Provide the [X, Y] coordinate of the cell's center where the given text is located.  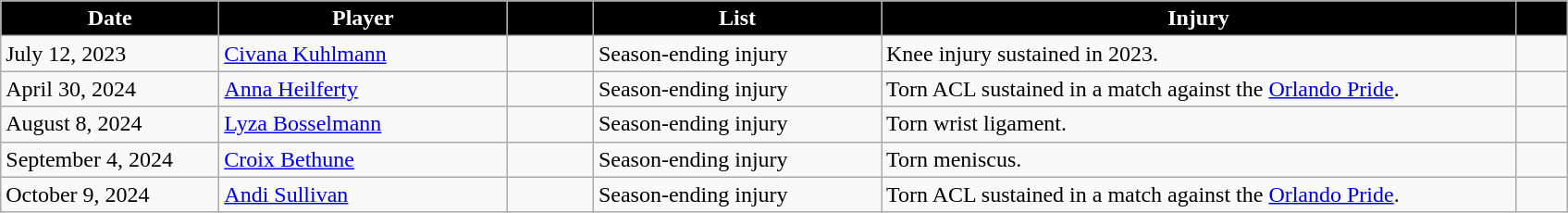
October 9, 2024 [110, 194]
Date [110, 19]
Injury [1198, 19]
Lyza Bosselmann [363, 124]
List [736, 19]
Torn meniscus. [1198, 159]
Knee injury sustained in 2023. [1198, 54]
April 30, 2024 [110, 89]
Torn wrist ligament. [1198, 124]
Anna Heilferty [363, 89]
July 12, 2023 [110, 54]
Croix Bethune [363, 159]
Player [363, 19]
Andi Sullivan [363, 194]
Civana Kuhlmann [363, 54]
August 8, 2024 [110, 124]
September 4, 2024 [110, 159]
